Find where the given text appears and provide that cell's center as [X, Y] coordinate. 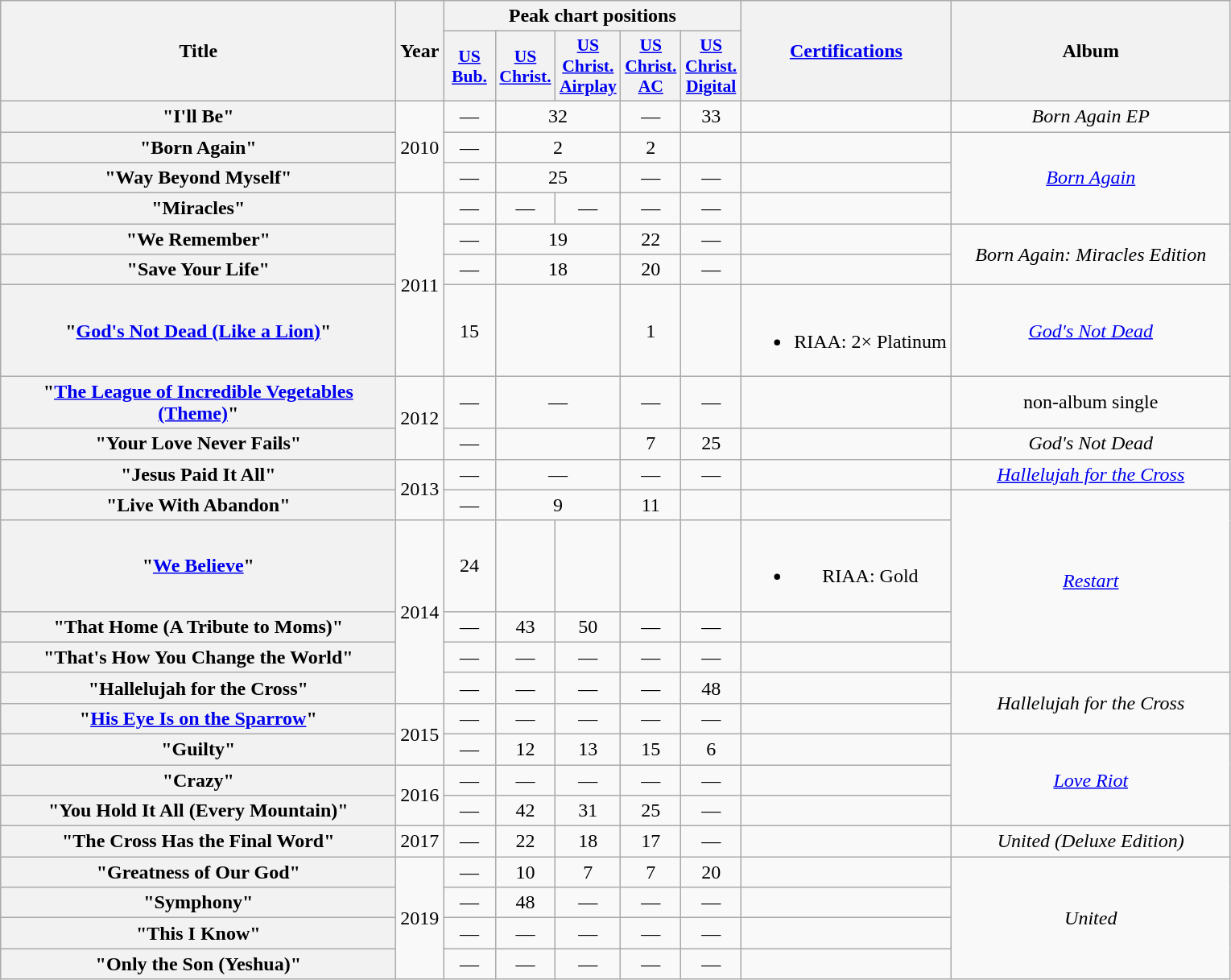
RIAA: Gold [847, 565]
"God's Not Dead (Like a Lion)" [198, 330]
Title [198, 52]
2010 [420, 147]
2013 [420, 490]
"That's How You Change the World" [198, 657]
"Miracles" [198, 209]
RIAA: 2× Platinum [847, 330]
Year [420, 52]
11 [651, 505]
"The League of Incredible Vegetables (Theme)" [198, 403]
"Symphony" [198, 903]
"This I Know" [198, 933]
"Only the Son (Yeshua)" [198, 964]
24 [469, 565]
"We Believe" [198, 565]
"Way Beyond Myself" [198, 178]
United (Deluxe Edition) [1090, 841]
Certifications [847, 52]
"Crazy" [198, 780]
13 [588, 749]
"Born Again" [198, 147]
50 [588, 626]
USChrist.Digital [712, 66]
Born Again [1090, 178]
"That Home (A Tribute to Moms)" [198, 626]
2019 [420, 918]
"We Remember" [198, 239]
33 [712, 116]
2016 [420, 796]
"You Hold It All (Every Mountain)" [198, 811]
non-album single [1090, 403]
USChrist. AC [651, 66]
"I'll Be" [198, 116]
"Hallelujah for the Cross" [198, 688]
2011 [420, 285]
43 [525, 626]
Love Riot [1090, 779]
17 [651, 841]
2014 [420, 612]
32 [558, 116]
"The Cross Has the Final Word" [198, 841]
Album [1090, 52]
"Save Your Life" [198, 270]
1 [651, 330]
"Guilty" [198, 749]
Born Again: Miracles Edition [1090, 254]
United [1090, 918]
Peak chart positions [593, 16]
USChrist.Airplay [588, 66]
19 [558, 239]
Restart [1090, 581]
USChrist. [525, 66]
"Greatness of Our God" [198, 872]
6 [712, 749]
US Bub. [469, 66]
"His Eye Is on the Sparrow" [198, 718]
42 [525, 811]
31 [588, 811]
2012 [420, 417]
10 [525, 872]
9 [558, 505]
Born Again EP [1090, 116]
"Live With Abandon" [198, 505]
"Jesus Paid It All" [198, 474]
2015 [420, 734]
"Your Love Never Fails" [198, 444]
12 [525, 749]
2017 [420, 841]
